Extract the [X, Y] coordinate from the center of the cell holding the provided text.  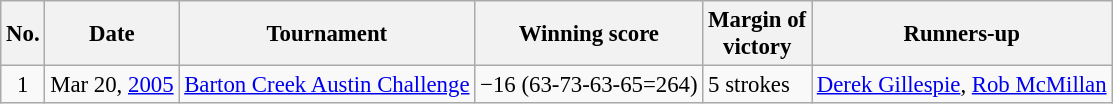
Winning score [589, 34]
Mar 20, 2005 [112, 85]
No. [23, 34]
Barton Creek Austin Challenge [327, 85]
Runners-up [962, 34]
Margin ofvictory [758, 34]
Tournament [327, 34]
1 [23, 85]
−16 (63-73-63-65=264) [589, 85]
Date [112, 34]
5 strokes [758, 85]
Derek Gillespie, Rob McMillan [962, 85]
